Identify which cell holds the provided text, then report its (X, Y) central coordinate. 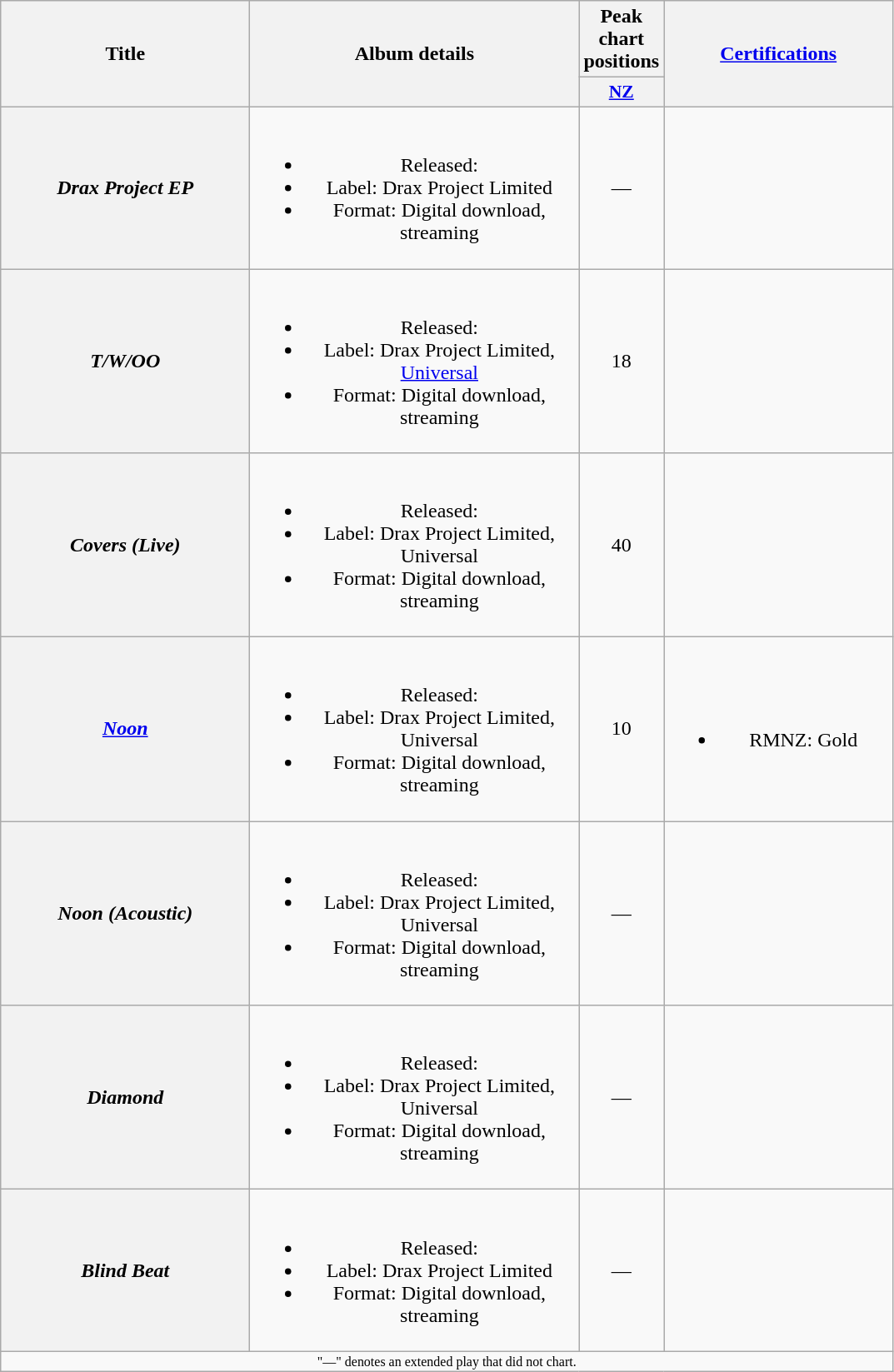
RMNZ: Gold (778, 730)
Diamond (125, 1098)
Album details (415, 54)
Noon (125, 730)
Peak chart positions (622, 39)
Covers (Live) (125, 545)
40 (622, 545)
Blind Beat (125, 1270)
T/W/OO (125, 360)
NZ (622, 92)
Drax Project EP (125, 187)
Noon (Acoustic) (125, 913)
18 (622, 360)
Title (125, 54)
"—" denotes an extended play that did not chart. (447, 1361)
Certifications (778, 54)
10 (622, 730)
